Provide the (X, Y) coordinate of the cell's center where the given text is located.  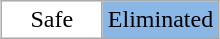
Safe (52, 20)
Eliminated (160, 20)
